Return (X, Y) of the center of cell containing provided text 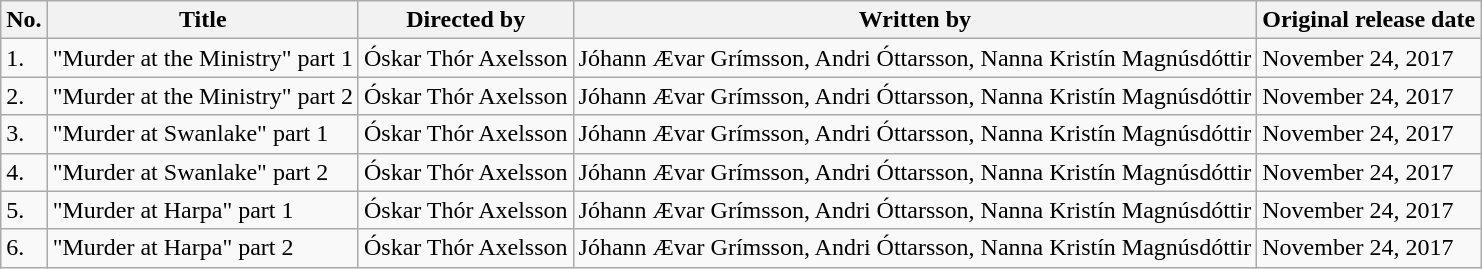
Title (202, 20)
Original release date (1369, 20)
4. (24, 172)
5. (24, 210)
"Murder at Swanlake" part 1 (202, 134)
No. (24, 20)
3. (24, 134)
6. (24, 248)
"Murder at Harpa" part 2 (202, 248)
2. (24, 96)
Written by (915, 20)
"Murder at the Ministry" part 2 (202, 96)
Directed by (466, 20)
"Murder at Harpa" part 1 (202, 210)
"Murder at the Ministry" part 1 (202, 58)
"Murder at Swanlake" part 2 (202, 172)
1. (24, 58)
